From the cell containing the given text, extract its center point as (x, y) coordinate. 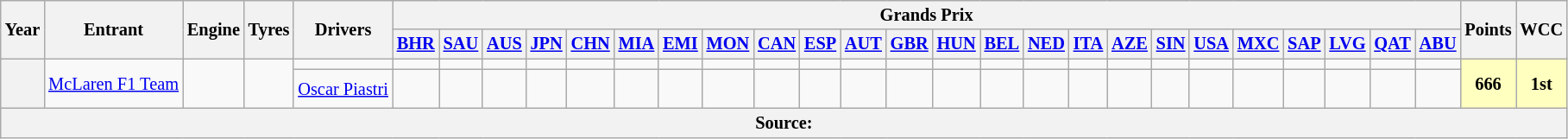
CHN (590, 44)
ESP (820, 44)
SAP (1304, 44)
ITA (1088, 44)
BEL (1002, 44)
ABU (1438, 44)
Year (22, 29)
MIA (637, 44)
MON (728, 44)
WCC (1542, 29)
Entrant (114, 29)
EMI (680, 44)
AUS (504, 44)
Points (1488, 29)
MXC (1258, 44)
Engine (214, 29)
QAT (1392, 44)
USA (1211, 44)
HUN (956, 44)
CAN (777, 44)
666 (1488, 84)
McLaren F1 Team (114, 84)
Grands Prix (927, 15)
LVG (1347, 44)
NED (1046, 44)
GBR (910, 44)
JPN (547, 44)
BHR (416, 44)
Tyres (269, 29)
1st (1542, 84)
Drivers (343, 29)
AUT (863, 44)
Oscar Piastri (343, 88)
Source: (784, 123)
AZE (1130, 44)
SAU (461, 44)
SIN (1171, 44)
